Capture the cell that displays the provided text and extract its (x, y) central coordinate. 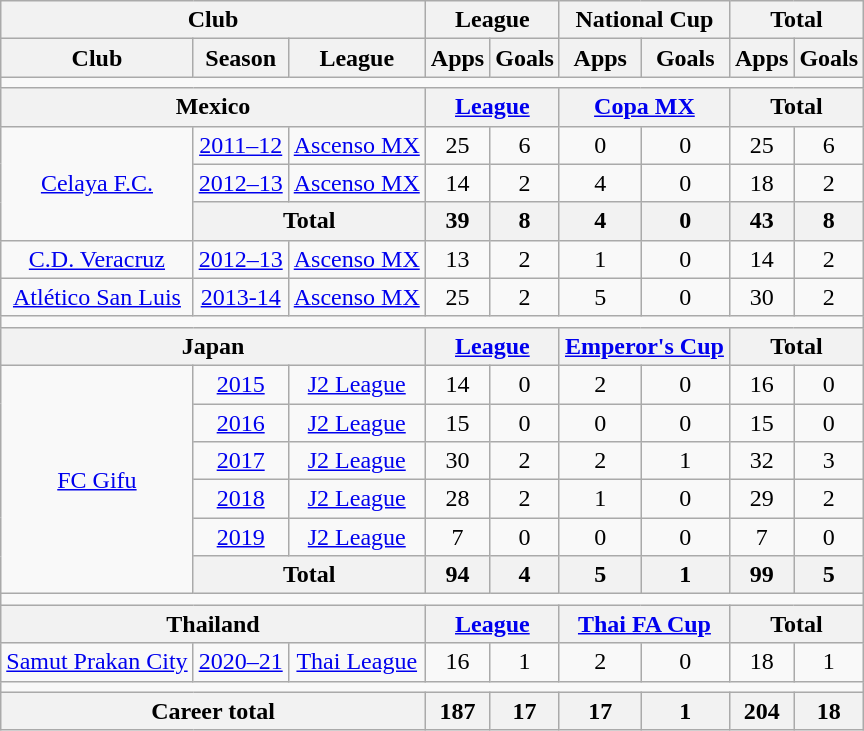
13 (457, 259)
39 (457, 221)
National Cup (644, 20)
29 (761, 499)
2018 (240, 499)
2015 (240, 384)
FC Gifu (97, 479)
28 (457, 499)
C.D. Veracruz (97, 259)
94 (457, 575)
2017 (240, 461)
Career total (214, 711)
2016 (240, 423)
Atlético San Luis (97, 297)
43 (761, 221)
2020–21 (240, 662)
Thailand (214, 624)
2019 (240, 537)
99 (761, 575)
3 (829, 461)
32 (761, 461)
2013-14 (240, 297)
Emperor's Cup (644, 346)
187 (457, 711)
Thai FA Cup (644, 624)
Mexico (214, 107)
2011–12 (240, 145)
Samut Prakan City (97, 662)
Season (240, 58)
Copa MX (644, 107)
Celaya F.C. (97, 183)
Japan (214, 346)
Thai League (356, 662)
204 (761, 711)
